Extract the [X, Y] coordinate from the center of the cell holding the provided text.  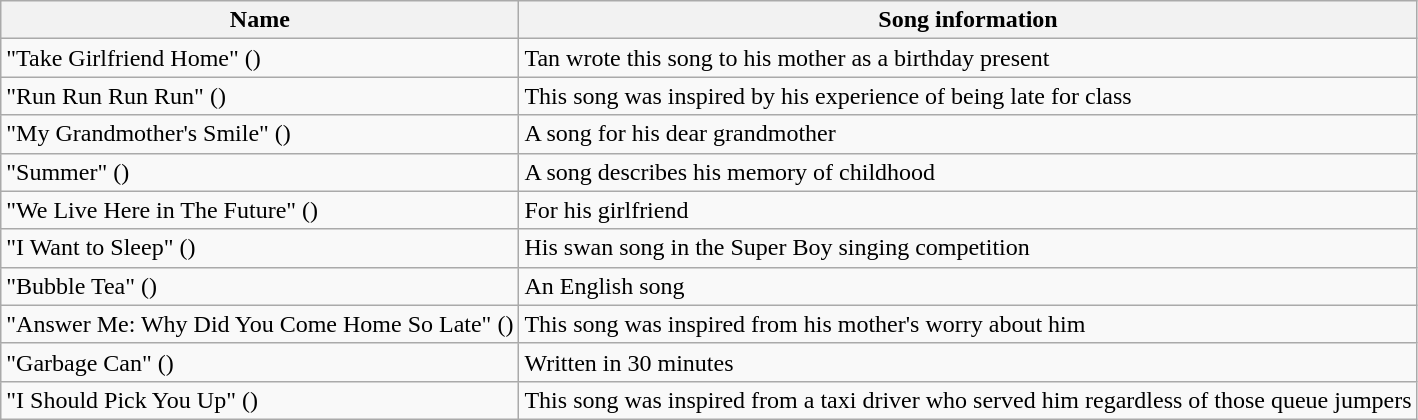
"I Want to Sleep" () [260, 248]
"Garbage Can" () [260, 362]
"Answer Me: Why Did You Come Home So Late" () [260, 324]
"Run Run Run Run" () [260, 96]
This song was inspired from his mother's worry about him [968, 324]
"My Grandmother's Smile" () [260, 134]
"Summer" () [260, 172]
"Take Girlfriend Home" () [260, 58]
Tan wrote this song to his mother as a birthday present [968, 58]
For his girlfriend [968, 210]
Written in 30 minutes [968, 362]
This song was inspired from a taxi driver who served him regardless of those queue jumpers [968, 400]
This song was inspired by his experience of being late for class [968, 96]
A song for his dear grandmother [968, 134]
"Bubble Tea" () [260, 286]
A song describes his memory of childhood [968, 172]
"I Should Pick You Up" () [260, 400]
Song information [968, 20]
His swan song in the Super Boy singing competition [968, 248]
An English song [968, 286]
"We Live Here in The Future" () [260, 210]
Name [260, 20]
